Pinpoint the cell where the given text exists, returning its (X, Y) midpoint coordinate. 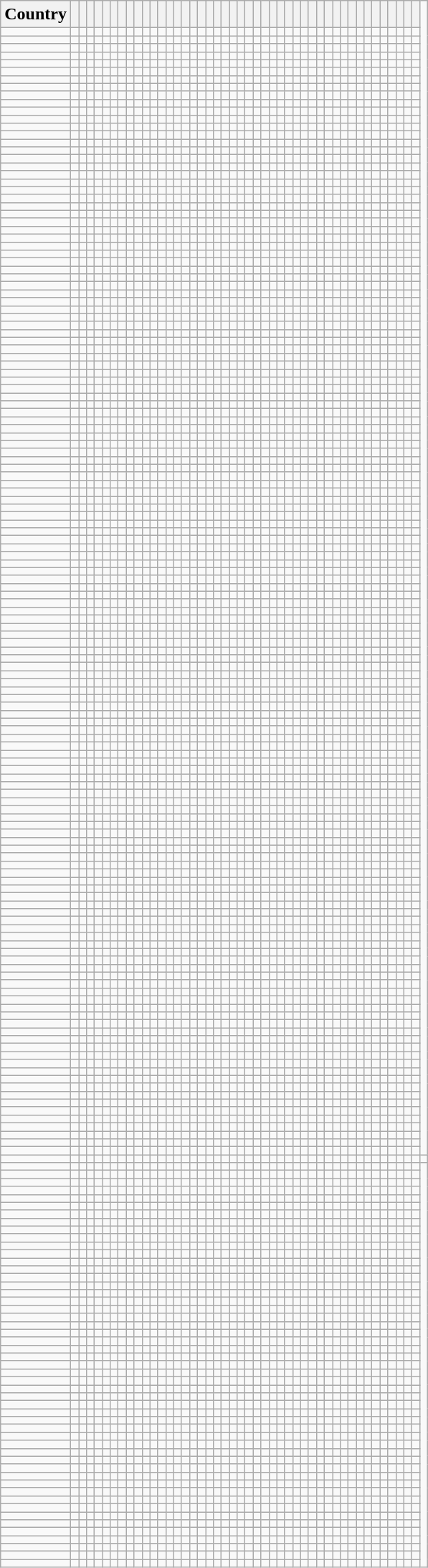
Country (36, 14)
